Pinpoint the cell where the given text exists, returning its (x, y) midpoint coordinate. 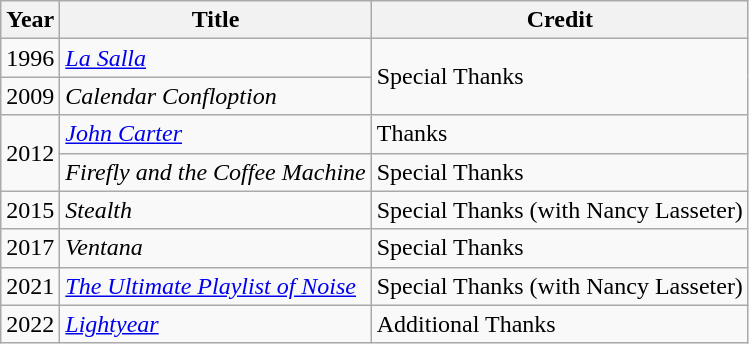
Ventana (216, 248)
John Carter (216, 134)
Firefly and the Coffee Machine (216, 172)
Calendar Confloption (216, 96)
2022 (30, 324)
Lightyear (216, 324)
Stealth (216, 210)
1996 (30, 58)
2009 (30, 96)
The Ultimate Playlist of Noise (216, 286)
Additional Thanks (560, 324)
2012 (30, 153)
2021 (30, 286)
2015 (30, 210)
2017 (30, 248)
La Salla (216, 58)
Year (30, 20)
Title (216, 20)
Credit (560, 20)
Thanks (560, 134)
